Scan for the cell matching the given text and deliver its [X, Y] coordinate at center. 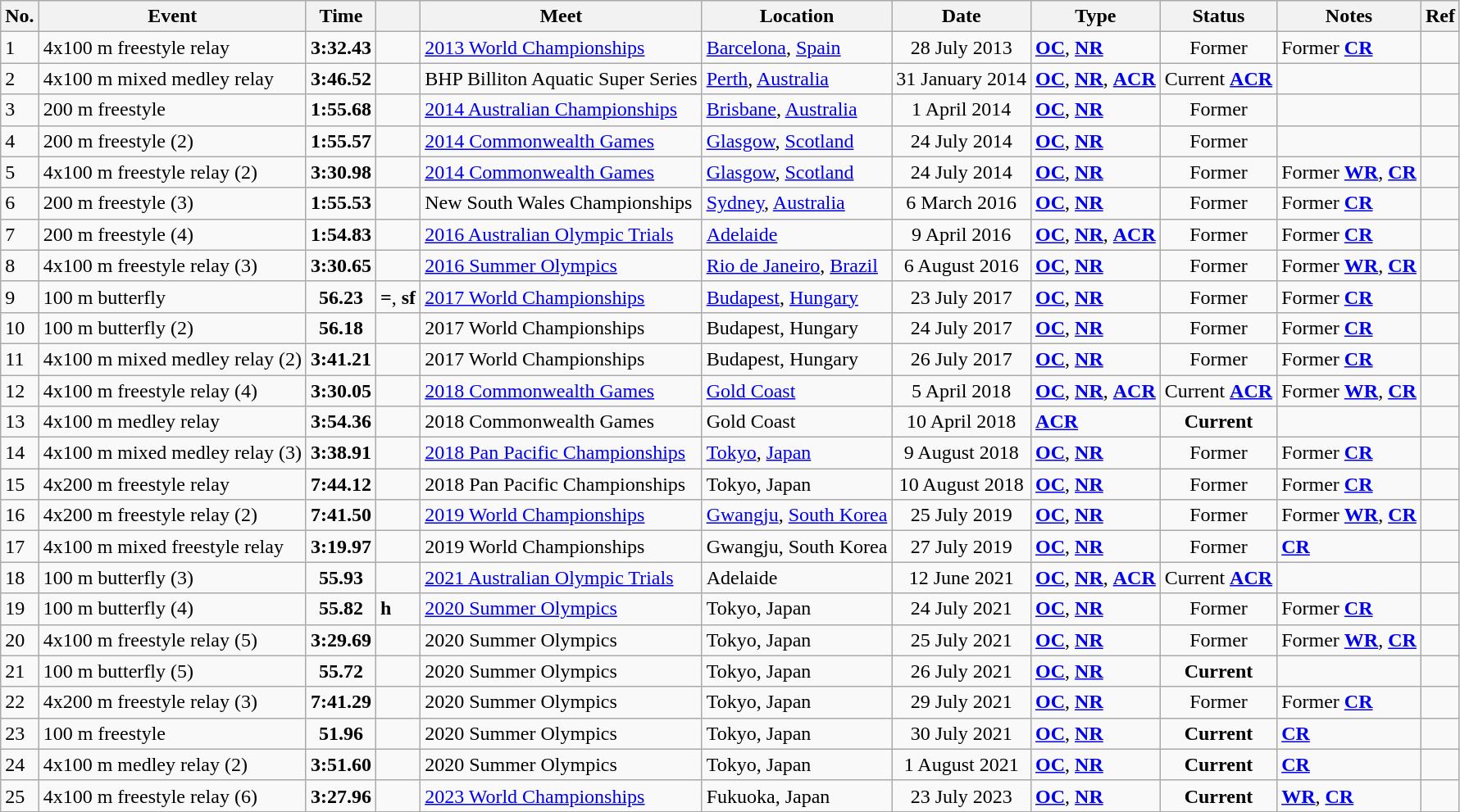
7:41.50 [341, 515]
1:55.68 [341, 110]
Sydney, Australia [797, 203]
7:44.12 [341, 484]
Status [1218, 16]
Time [341, 16]
4x200 m freestyle relay [172, 484]
4x100 m mixed freestyle relay [172, 547]
2013 World Championships [562, 48]
3:54.36 [341, 422]
10 [20, 328]
5 April 2018 [962, 391]
20 [20, 640]
30 July 2021 [962, 733]
3:51.60 [341, 764]
Notes [1349, 16]
18 [20, 578]
3:27.96 [341, 796]
4 [20, 141]
51.96 [341, 733]
New South Wales Championships [562, 203]
3 [20, 110]
24 [20, 764]
4x100 m freestyle relay (5) [172, 640]
3:32.43 [341, 48]
2021 Australian Olympic Trials [562, 578]
2023 World Championships [562, 796]
3:19.97 [341, 547]
23 July 2017 [962, 297]
4x100 m freestyle relay (6) [172, 796]
1:55.57 [341, 141]
14 [20, 453]
10 April 2018 [962, 422]
5 [20, 172]
3:30.05 [341, 391]
17 [20, 547]
2014 Australian Championships [562, 110]
9 April 2016 [962, 234]
100 m butterfly (2) [172, 328]
1 April 2014 [962, 110]
200 m freestyle (3) [172, 203]
6 August 2016 [962, 265]
23 July 2023 [962, 796]
26 July 2017 [962, 359]
Fukuoka, Japan [797, 796]
15 [20, 484]
Barcelona, Spain [797, 48]
27 July 2019 [962, 547]
4x100 m freestyle relay [172, 48]
2016 Australian Olympic Trials [562, 234]
h [398, 609]
3:41.21 [341, 359]
4x100 m freestyle relay (3) [172, 265]
Perth, Australia [797, 79]
11 [20, 359]
28 July 2013 [962, 48]
1 [20, 48]
1:54.83 [341, 234]
ACR [1096, 422]
WR, CR [1349, 796]
24 July 2021 [962, 609]
25 [20, 796]
BHP Billiton Aquatic Super Series [562, 79]
9 August 2018 [962, 453]
26 July 2021 [962, 671]
Meet [562, 16]
Date [962, 16]
4x100 m medley relay [172, 422]
55.93 [341, 578]
No. [20, 16]
3:46.52 [341, 79]
Location [797, 16]
10 August 2018 [962, 484]
7 [20, 234]
4x200 m freestyle relay (2) [172, 515]
13 [20, 422]
56.23 [341, 297]
3:38.91 [341, 453]
23 [20, 733]
16 [20, 515]
Brisbane, Australia [797, 110]
24 July 2017 [962, 328]
1 August 2021 [962, 764]
12 [20, 391]
7:41.29 [341, 702]
6 March 2016 [962, 203]
1:55.53 [341, 203]
100 m freestyle [172, 733]
4x100 m mixed medley relay [172, 79]
100 m butterfly [172, 297]
4x200 m freestyle relay (3) [172, 702]
22 [20, 702]
19 [20, 609]
200 m freestyle (4) [172, 234]
Type [1096, 16]
200 m freestyle (2) [172, 141]
29 July 2021 [962, 702]
55.82 [341, 609]
Ref [1440, 16]
25 July 2019 [962, 515]
8 [20, 265]
4x100 m freestyle relay (4) [172, 391]
4x100 m mixed medley relay (2) [172, 359]
6 [20, 203]
100 m butterfly (3) [172, 578]
Event [172, 16]
2 [20, 79]
31 January 2014 [962, 79]
56.18 [341, 328]
200 m freestyle [172, 110]
9 [20, 297]
55.72 [341, 671]
100 m butterfly (4) [172, 609]
100 m butterfly (5) [172, 671]
4x100 m mixed medley relay (3) [172, 453]
=, sf [398, 297]
3:29.69 [341, 640]
3:30.65 [341, 265]
12 June 2021 [962, 578]
4x100 m freestyle relay (2) [172, 172]
4x100 m medley relay (2) [172, 764]
2016 Summer Olympics [562, 265]
21 [20, 671]
25 July 2021 [962, 640]
3:30.98 [341, 172]
Rio de Janeiro, Brazil [797, 265]
